Pinpoint the cell where the given text exists, returning its (X, Y) midpoint coordinate. 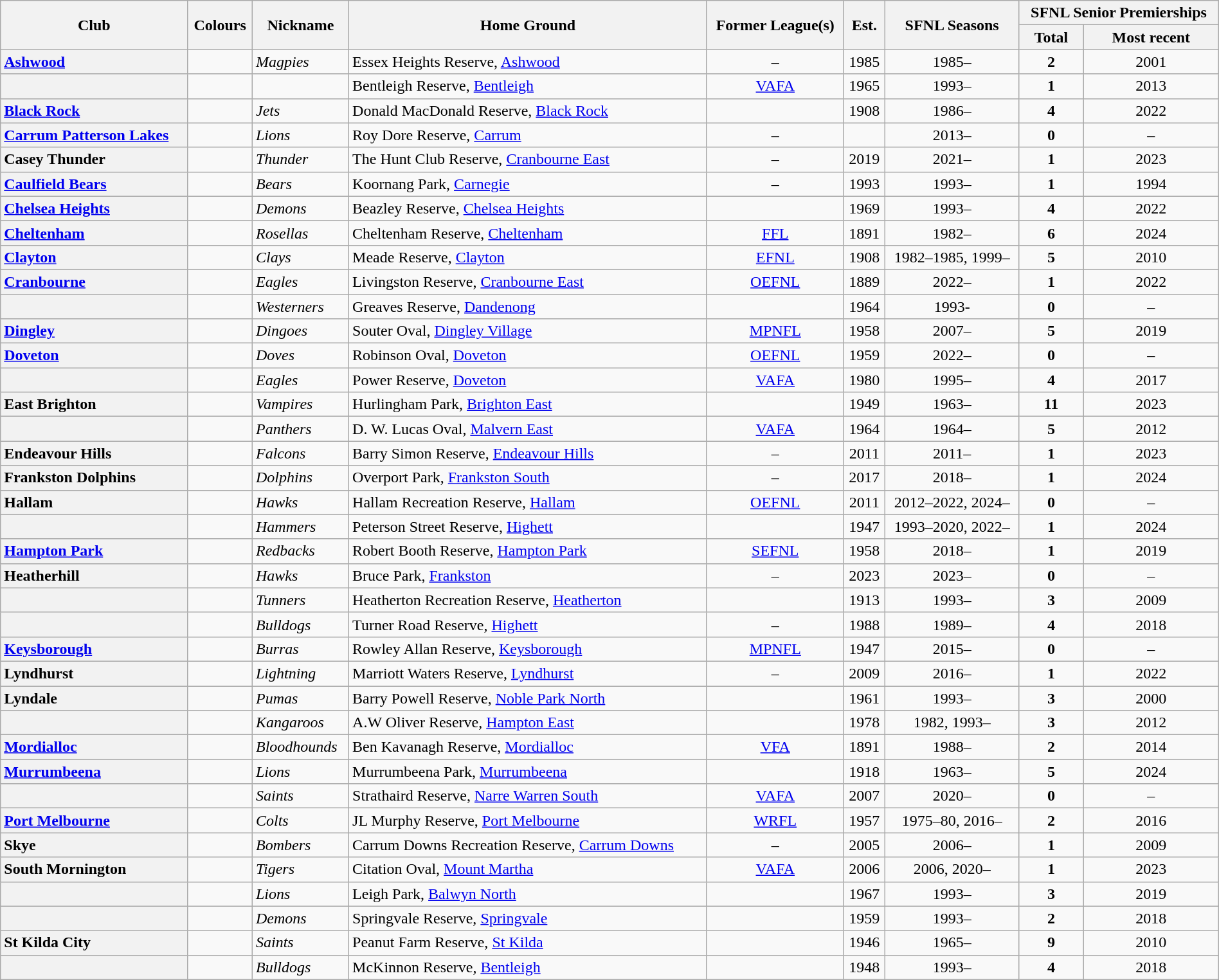
1965 (864, 86)
1993–2020, 2022– (952, 527)
1980 (864, 380)
1988– (952, 747)
2007– (952, 331)
EFNL (775, 257)
Springvale Reserve, Springvale (528, 918)
1946 (864, 943)
Thunder (300, 159)
Citation Oval, Mount Martha (528, 869)
2012–2022, 2024– (952, 502)
1975–80, 2016– (952, 821)
Magpies (300, 62)
Hampton Park (94, 551)
2014 (1151, 747)
Beazley Reserve, Chelsea Heights (528, 208)
9 (1052, 943)
Colts (300, 821)
Caulfield Bears (94, 184)
2020– (952, 796)
SFNL Seasons (952, 25)
1913 (864, 600)
Port Melbourne (94, 821)
2006 (864, 869)
Est. (864, 25)
2001 (1151, 62)
Cheltenham (94, 233)
Peanut Farm Reserve, St Kilda (528, 943)
1982–1985, 1999– (952, 257)
Carrum Downs Recreation Reserve, Carrum Downs (528, 845)
VFA (775, 747)
1995– (952, 380)
6 (1052, 233)
1982, 1993– (952, 723)
Hallam (94, 502)
Barry Powell Reserve, Noble Park North (528, 698)
1889 (864, 282)
Kangaroos (300, 723)
Carrum Patterson Lakes (94, 135)
1982– (952, 233)
Clayton (94, 257)
1967 (864, 894)
Souter Oval, Dingley Village (528, 331)
Cranbourne (94, 282)
1918 (864, 772)
Hurlingham Park, Brighton East (528, 404)
1986– (952, 111)
Redbacks (300, 551)
Pumas (300, 698)
1993- (952, 307)
Westerners (300, 307)
Lyndale (94, 698)
Leigh Park, Balwyn North (528, 894)
Colours (220, 25)
Overport Park, Frankston South (528, 478)
Rosellas (300, 233)
Ben Kavanagh Reserve, Mordialloc (528, 747)
Former League(s) (775, 25)
Strathaird Reserve, Narre Warren South (528, 796)
Most recent (1151, 37)
Lyndhurst (94, 673)
D. W. Lucas Oval, Malvern East (528, 429)
Panthers (300, 429)
2023– (952, 576)
Jets (300, 111)
1948 (864, 967)
Bombers (300, 845)
Robinson Oval, Doveton (528, 356)
Lightning (300, 673)
1994 (1151, 184)
2016– (952, 673)
Dingley (94, 331)
Skye (94, 845)
Home Ground (528, 25)
East Brighton (94, 404)
Frankston Dolphins (94, 478)
Mordialloc (94, 747)
2013– (952, 135)
2016 (1151, 821)
Heatherhill (94, 576)
1978 (864, 723)
Bentleigh Reserve, Bentleigh (528, 86)
Roy Dore Reserve, Carrum (528, 135)
Meade Reserve, Clayton (528, 257)
Bears (300, 184)
Essex Heights Reserve, Ashwood (528, 62)
Bloodhounds (300, 747)
Falcons (300, 453)
2007 (864, 796)
Burras (300, 649)
2011– (952, 453)
Dingoes (300, 331)
Tigers (300, 869)
Nickname (300, 25)
11 (1052, 404)
Robert Booth Reserve, Hampton Park (528, 551)
Greaves Reserve, Dandenong (528, 307)
1985 (864, 62)
SFNL Senior Premierships (1119, 13)
1993 (864, 184)
Murrumbeena (94, 772)
Peterson Street Reserve, Highett (528, 527)
Hammers (300, 527)
Keysborough (94, 649)
St Kilda City (94, 943)
2021– (952, 159)
2005 (864, 845)
1985– (952, 62)
Marriott Waters Reserve, Lyndhurst (528, 673)
Dolphins (300, 478)
Heatherton Recreation Reserve, Heatherton (528, 600)
Bruce Park, Frankston (528, 576)
South Mornington (94, 869)
1964– (952, 429)
WRFL (775, 821)
Total (1052, 37)
Clays (300, 257)
1965– (952, 943)
Livingston Reserve, Cranbourne East (528, 282)
Doveton (94, 356)
1957 (864, 821)
1969 (864, 208)
JL Murphy Reserve, Port Melbourne (528, 821)
Vampires (300, 404)
Chelsea Heights (94, 208)
2006, 2020– (952, 869)
Donald MacDonald Reserve, Black Rock (528, 111)
1988 (864, 624)
2013 (1151, 86)
Hallam Recreation Reserve, Hallam (528, 502)
Ashwood (94, 62)
Doves (300, 356)
1949 (864, 404)
SEFNL (775, 551)
Koornang Park, Carnegie (528, 184)
FFL (775, 233)
Turner Road Reserve, Highett (528, 624)
Power Reserve, Doveton (528, 380)
Club (94, 25)
McKinnon Reserve, Bentleigh (528, 967)
Tunners (300, 600)
Barry Simon Reserve, Endeavour Hills (528, 453)
2000 (1151, 698)
2006– (952, 845)
1961 (864, 698)
Black Rock (94, 111)
Casey Thunder (94, 159)
A.W Oliver Reserve, Hampton East (528, 723)
The Hunt Club Reserve, Cranbourne East (528, 159)
Endeavour Hills (94, 453)
1989– (952, 624)
Murrumbeena Park, Murrumbeena (528, 772)
Cheltenham Reserve, Cheltenham (528, 233)
Rowley Allan Reserve, Keysborough (528, 649)
2015– (952, 649)
